Output the [X, Y] coordinate of the center of the cell containing the given text.  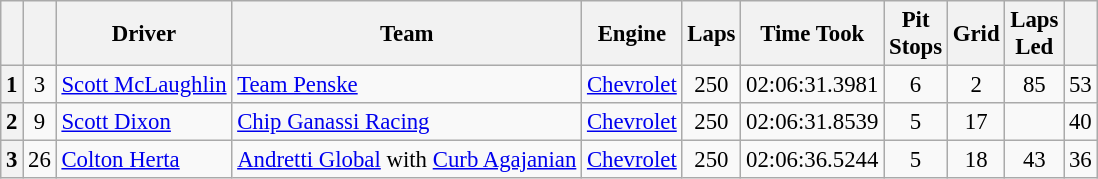
26 [40, 160]
Driver [144, 34]
LapsLed [1034, 34]
Andretti Global with Curb Agajanian [407, 160]
Chip Ganassi Racing [407, 122]
Grid [976, 34]
43 [1034, 160]
Time Took [812, 34]
Team [407, 34]
1 [12, 85]
9 [40, 122]
Colton Herta [144, 160]
02:06:36.5244 [812, 160]
85 [1034, 85]
Team Penske [407, 85]
17 [976, 122]
Laps [712, 34]
36 [1080, 160]
Scott Dixon [144, 122]
18 [976, 160]
53 [1080, 85]
02:06:31.3981 [812, 85]
Scott McLaughlin [144, 85]
6 [916, 85]
Engine [632, 34]
PitStops [916, 34]
02:06:31.8539 [812, 122]
40 [1080, 122]
